Capture the cell that displays the provided text and extract its (x, y) central coordinate. 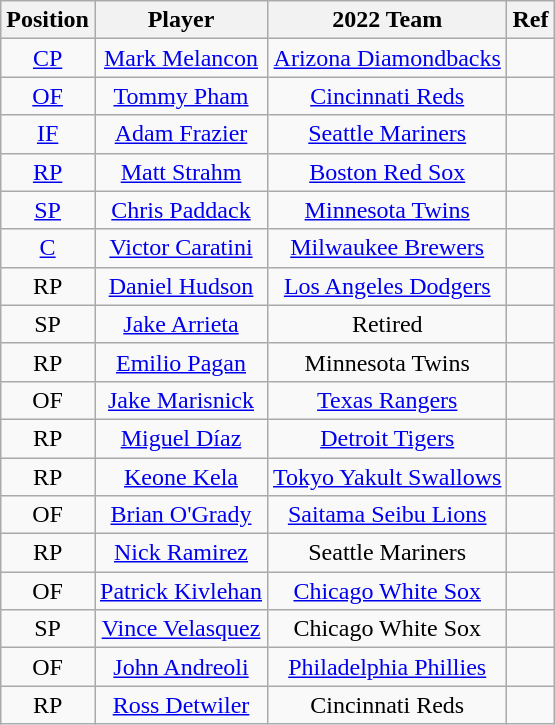
John Andreoli (180, 667)
Texas Rangers (388, 400)
Milwaukee Brewers (388, 248)
Matt Strahm (180, 172)
C (48, 248)
Tokyo Yakult Swallows (388, 477)
CP (48, 58)
Daniel Hudson (180, 286)
Boston Red Sox (388, 172)
2022 Team (388, 20)
Vince Velasquez (180, 629)
Brian O'Grady (180, 515)
Arizona Diamondbacks (388, 58)
Mark Melancon (180, 58)
Retired (388, 324)
IF (48, 134)
Ref (530, 20)
Position (48, 20)
Keone Kela (180, 477)
Jake Arrieta (180, 324)
Nick Ramirez (180, 553)
Patrick Kivlehan (180, 591)
Victor Caratini (180, 248)
Los Angeles Dodgers (388, 286)
Player (180, 20)
Miguel Díaz (180, 438)
Ross Detwiler (180, 705)
Philadelphia Phillies (388, 667)
Saitama Seibu Lions (388, 515)
Chris Paddack (180, 210)
Jake Marisnick (180, 400)
Detroit Tigers (388, 438)
Emilio Pagan (180, 362)
Adam Frazier (180, 134)
Tommy Pham (180, 96)
